Identify which cell holds the provided text, then report its [x, y] central coordinate. 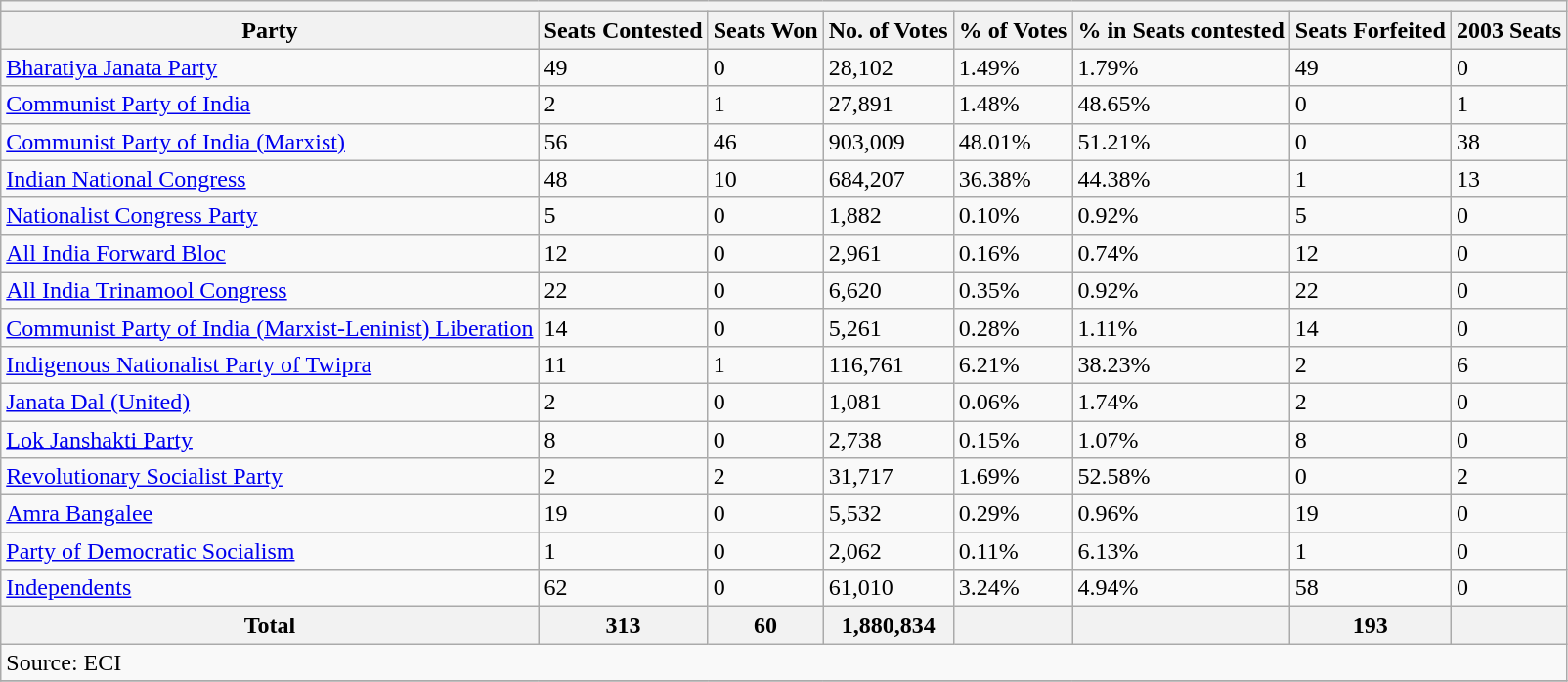
11 [624, 364]
0.06% [1013, 402]
61,010 [888, 588]
0.74% [1181, 253]
28,102 [888, 67]
All India Forward Bloc [270, 253]
1,880,834 [888, 625]
6.13% [1181, 551]
1,081 [888, 402]
3.24% [1013, 588]
Seats Contested [624, 30]
% in Seats contested [1181, 30]
Lok Janshakti Party [270, 439]
38 [1508, 142]
No. of Votes [888, 30]
0.11% [1013, 551]
1.49% [1013, 67]
Party [270, 30]
Amra Bangalee [270, 514]
52.58% [1181, 477]
Independents [270, 588]
Party of Democratic Socialism [270, 551]
Communist Party of India [270, 105]
27,891 [888, 105]
0.96% [1181, 514]
1.07% [1181, 439]
684,207 [888, 179]
1.11% [1181, 327]
6.21% [1013, 364]
2,738 [888, 439]
6,620 [888, 290]
0.10% [1013, 216]
2,062 [888, 551]
48.65% [1181, 105]
313 [624, 625]
1.74% [1181, 402]
0.28% [1013, 327]
903,009 [888, 142]
0.15% [1013, 439]
48.01% [1013, 142]
2,961 [888, 253]
13 [1508, 179]
48 [624, 179]
2003 Seats [1508, 30]
% of Votes [1013, 30]
116,761 [888, 364]
Nationalist Congress Party [270, 216]
Indigenous Nationalist Party of Twipra [270, 364]
60 [765, 625]
Communist Party of India (Marxist-Leninist) Liberation [270, 327]
1.79% [1181, 67]
62 [624, 588]
0.29% [1013, 514]
All India Trinamool Congress [270, 290]
58 [1371, 588]
6 [1508, 364]
Bharatiya Janata Party [270, 67]
51.21% [1181, 142]
56 [624, 142]
Source: ECI [784, 662]
44.38% [1181, 179]
Communist Party of India (Marxist) [270, 142]
1.48% [1013, 105]
0.35% [1013, 290]
Revolutionary Socialist Party [270, 477]
10 [765, 179]
Total [270, 625]
Indian National Congress [270, 179]
Seats Forfeited [1371, 30]
46 [765, 142]
1.69% [1013, 477]
31,717 [888, 477]
4.94% [1181, 588]
Seats Won [765, 30]
5,261 [888, 327]
Janata Dal (United) [270, 402]
5,532 [888, 514]
0.16% [1013, 253]
1,882 [888, 216]
38.23% [1181, 364]
193 [1371, 625]
36.38% [1013, 179]
